Capture the cell that displays the provided text and extract its [X, Y] central coordinate. 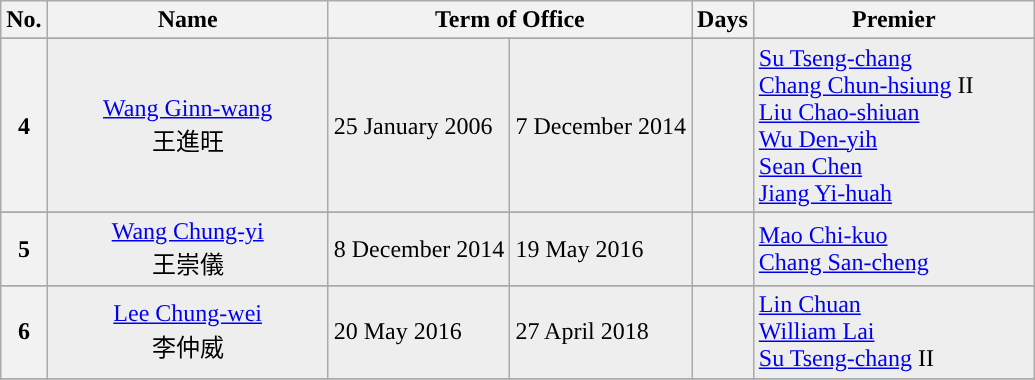
Wang Ginn-wang王進旺 [188, 126]
25 January 2006 [419, 126]
Name [188, 20]
8 December 2014 [419, 249]
Lin ChuanWilliam LaiSu Tseng-chang II [894, 332]
4 [24, 126]
No. [24, 20]
20 May 2016 [419, 332]
Days [723, 20]
Premier [894, 20]
Wang Chung-yi王崇儀 [188, 249]
7 December 2014 [601, 126]
Term of Office [510, 20]
19 May 2016 [601, 249]
27 April 2018 [601, 332]
Mao Chi-kuoChang San-cheng [894, 249]
6 [24, 332]
Lee Chung-wei李仲威 [188, 332]
5 [24, 249]
Su Tseng-changChang Chun-hsiung IILiu Chao-shiuanWu Den-yihSean ChenJiang Yi-huah [894, 126]
